Locate the cell with the specified text and output its [X, Y] center coordinate. 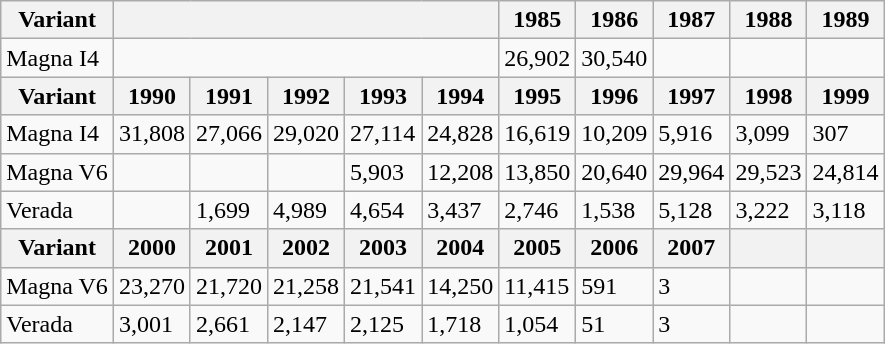
1994 [460, 96]
3,001 [152, 324]
2007 [692, 248]
1998 [768, 96]
51 [614, 324]
29,523 [768, 172]
21,258 [306, 286]
13,850 [538, 172]
1,538 [614, 210]
1990 [152, 96]
1989 [846, 20]
1999 [846, 96]
2,147 [306, 324]
5,903 [384, 172]
14,250 [460, 286]
2004 [460, 248]
1987 [692, 20]
1996 [614, 96]
1993 [384, 96]
29,964 [692, 172]
29,020 [306, 134]
3,099 [768, 134]
2000 [152, 248]
23,270 [152, 286]
1,054 [538, 324]
21,720 [228, 286]
21,541 [384, 286]
27,114 [384, 134]
2,746 [538, 210]
2,661 [228, 324]
2006 [614, 248]
4,989 [306, 210]
1988 [768, 20]
1985 [538, 20]
11,415 [538, 286]
1,718 [460, 324]
3,437 [460, 210]
5,916 [692, 134]
1,699 [228, 210]
4,654 [384, 210]
2003 [384, 248]
591 [614, 286]
20,640 [614, 172]
307 [846, 134]
5,128 [692, 210]
30,540 [614, 58]
3,222 [768, 210]
1997 [692, 96]
27,066 [228, 134]
2001 [228, 248]
24,828 [460, 134]
1995 [538, 96]
2005 [538, 248]
12,208 [460, 172]
26,902 [538, 58]
24,814 [846, 172]
2,125 [384, 324]
1991 [228, 96]
3,118 [846, 210]
31,808 [152, 134]
2002 [306, 248]
1992 [306, 96]
16,619 [538, 134]
1986 [614, 20]
10,209 [614, 134]
